Return (X, Y) of the center of cell containing provided text 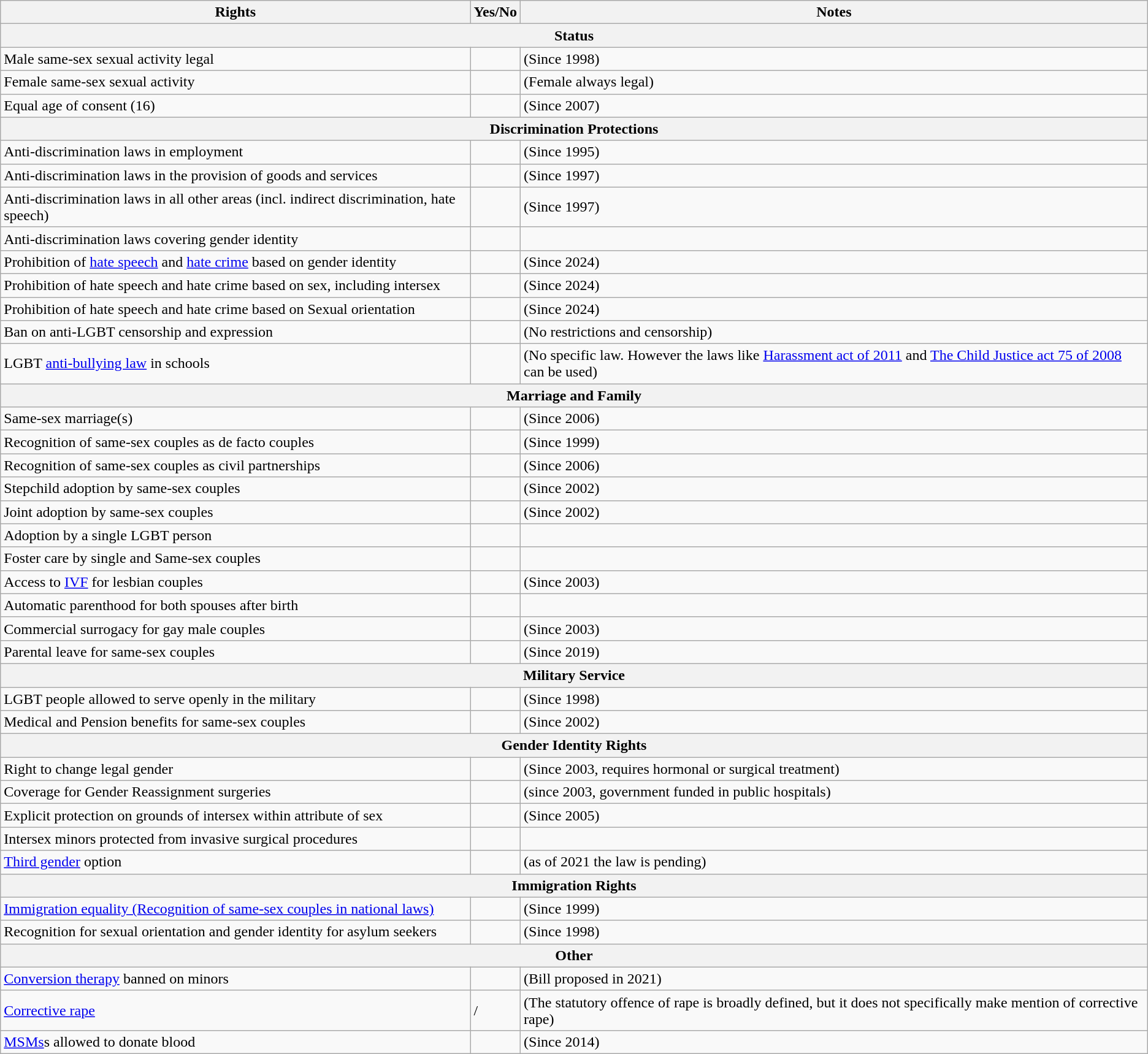
Anti-discrimination laws in all other areas (incl. indirect discrimination, hate speech) (235, 207)
Coverage for Gender Reassignment surgeries (235, 792)
Recognition for sexual orientation and gender identity for asylum seekers (235, 932)
Third gender option (235, 862)
Immigration Rights (574, 885)
Parental leave for same-sex couples (235, 652)
Rights (235, 12)
Commercial surrogacy for gay male couples (235, 628)
Adoption by a single LGBT person (235, 535)
Joint adoption by same-sex couples (235, 512)
(Since 2019) (834, 652)
Immigration equality (Recognition of same-sex couples in national laws) (235, 909)
LGBT anti-bullying law in schools (235, 364)
Notes (834, 12)
(Since 2005) (834, 815)
Status (574, 36)
Access to IVF for lesbian couples (235, 582)
Explicit protection on grounds of intersex within attribute of sex (235, 815)
Right to change legal gender (235, 769)
Prohibition of hate speech and hate crime based on Sexual orientation (235, 308)
Recognition of same-sex couples as civil partnerships (235, 465)
Gender Identity Rights (574, 746)
(Since 2007) (834, 105)
Anti-discrimination laws covering gender identity (235, 239)
Other (574, 955)
Prohibition of hate speech and hate crime based on sex, including intersex (235, 285)
Stepchild adoption by same-sex couples (235, 489)
Ban on anti-LGBT censorship and expression (235, 332)
Equal age of consent (16) (235, 105)
Marriage and Family (574, 395)
LGBT people allowed to serve openly in the military (235, 698)
Corrective rape (235, 1010)
(Since 2014) (834, 1042)
Anti-discrimination laws in the provision of goods and services (235, 175)
Medical and Pension benefits for same-sex couples (235, 722)
Male same-sex sexual activity legal (235, 59)
Yes/No (496, 12)
/ (496, 1010)
Prohibition of hate speech and hate crime based on gender identity (235, 262)
Same-sex marriage(s) (235, 419)
(Since 1995) (834, 152)
(No specific law. However the laws like Harassment act of 2011 and The Child Justice act 75 of 2008 can be used) (834, 364)
(Since 2003, requires hormonal or surgical treatment) (834, 769)
Female same-sex sexual activity (235, 82)
Discrimination Protections (574, 129)
(Bill proposed in 2021) (834, 979)
Recognition of same-sex couples as de facto couples (235, 442)
(Female always legal) (834, 82)
(The statutory offence of rape is broadly defined, but it does not specifically make mention of corrective rape) (834, 1010)
(No restrictions and censorship) (834, 332)
Conversion therapy banned on minors (235, 979)
(as of 2021 the law is pending) (834, 862)
(since 2003, government funded in public hospitals) (834, 792)
Automatic parenthood for both spouses after birth (235, 605)
Foster care by single and Same-sex couples (235, 559)
Military Service (574, 675)
Anti-discrimination laws in employment (235, 152)
MSMss allowed to donate blood (235, 1042)
Intersex minors protected from invasive surgical procedures (235, 839)
